Capture the cell that displays the provided text and extract its [x, y] central coordinate. 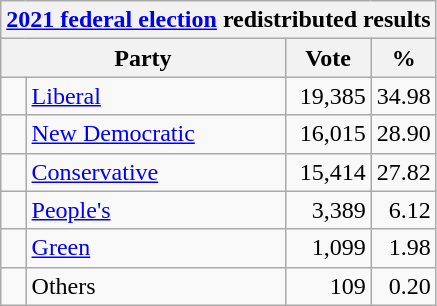
Vote [328, 58]
109 [328, 286]
28.90 [404, 134]
New Democratic [156, 134]
Green [156, 248]
1,099 [328, 248]
Liberal [156, 96]
Party [143, 58]
People's [156, 210]
% [404, 58]
0.20 [404, 286]
16,015 [328, 134]
Conservative [156, 172]
15,414 [328, 172]
1.98 [404, 248]
27.82 [404, 172]
2021 federal election redistributed results [218, 20]
3,389 [328, 210]
6.12 [404, 210]
Others [156, 286]
34.98 [404, 96]
19,385 [328, 96]
